Output the [x, y] coordinate of the center of the cell containing the given text.  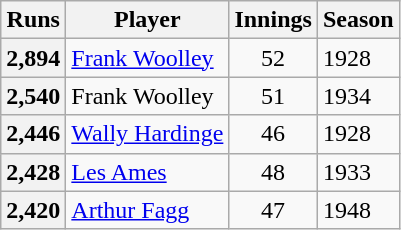
Wally Hardinge [148, 134]
46 [273, 134]
2,446 [34, 134]
1934 [358, 96]
47 [273, 210]
52 [273, 58]
2,428 [34, 172]
1948 [358, 210]
2,420 [34, 210]
Arthur Fagg [148, 210]
Innings [273, 20]
Les Ames [148, 172]
Runs [34, 20]
48 [273, 172]
2,894 [34, 58]
1933 [358, 172]
2,540 [34, 96]
Player [148, 20]
Season [358, 20]
51 [273, 96]
